From the cell containing the given text, extract its center point as [x, y] coordinate. 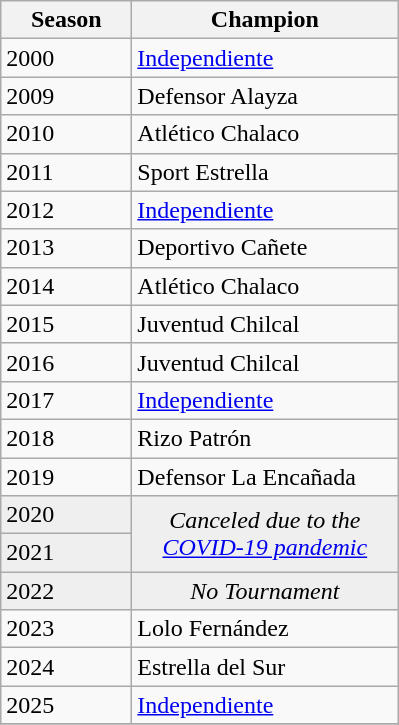
2000 [66, 58]
2009 [66, 96]
2023 [66, 629]
Estrella del Sur [265, 667]
Canceled due to the COVID-19 pandemic [265, 534]
Deportivo Cañete [265, 248]
2013 [66, 248]
2022 [66, 591]
2024 [66, 667]
2010 [66, 134]
Lolo Fernández [265, 629]
2025 [66, 705]
Defensor Alayza [265, 96]
Champion [265, 20]
No Tournament [265, 591]
2021 [66, 553]
Sport Estrella [265, 172]
2016 [66, 362]
Defensor La Encañada [265, 477]
2014 [66, 286]
2018 [66, 438]
2015 [66, 324]
2017 [66, 400]
2012 [66, 210]
2020 [66, 515]
Rizo Patrón [265, 438]
2019 [66, 477]
Season [66, 20]
2011 [66, 172]
